Capture the cell that displays the provided text and extract its (X, Y) central coordinate. 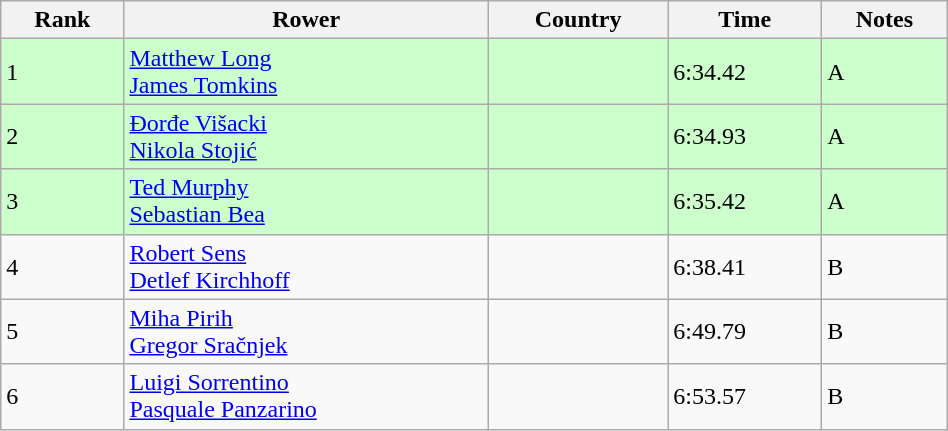
1 (62, 72)
4 (62, 266)
Ted Murphy Sebastian Bea (306, 202)
6:34.42 (745, 72)
Luigi SorrentinoPasquale Panzarino (306, 396)
Country (578, 20)
6:35.42 (745, 202)
2 (62, 136)
6:34.93 (745, 136)
3 (62, 202)
Notes (885, 20)
Rank (62, 20)
Robert Sens Detlef Kirchhoff (306, 266)
Miha Pirih Gregor Sračnjek (306, 332)
Rower (306, 20)
6:53.57 (745, 396)
6:38.41 (745, 266)
Đorđe Višacki Nikola Stojić (306, 136)
5 (62, 332)
6:49.79 (745, 332)
Time (745, 20)
Matthew Long James Tomkins (306, 72)
6 (62, 396)
